From the cell containing the given text, extract its center point as [X, Y] coordinate. 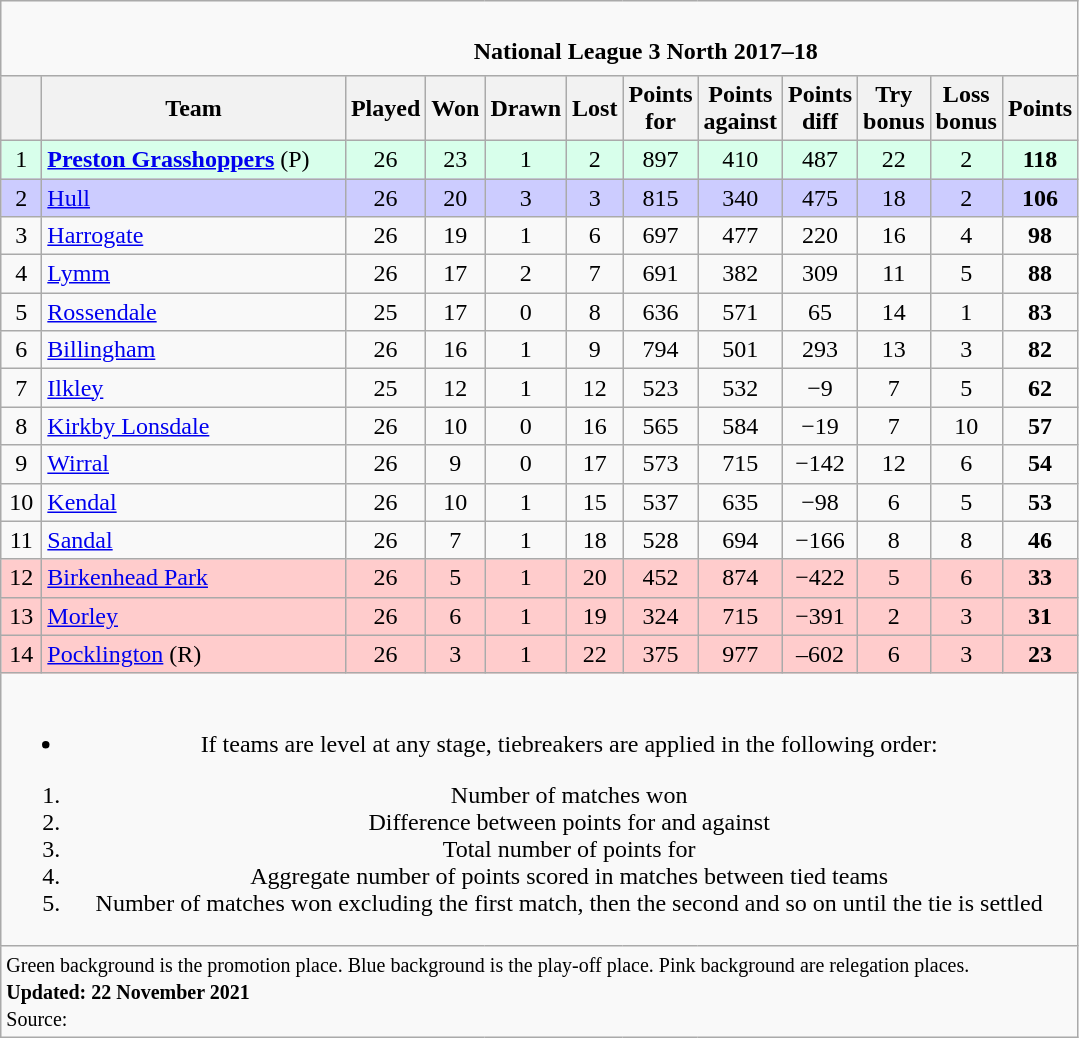
−19 [820, 426]
57 [1040, 426]
410 [740, 159]
220 [820, 236]
Hull [194, 197]
Points for [660, 108]
Lymm [194, 274]
54 [1040, 464]
Wirral [194, 464]
Kirkby Lonsdale [194, 426]
62 [1040, 388]
523 [660, 388]
452 [660, 578]
Harrogate [194, 236]
−422 [820, 578]
293 [820, 350]
Points [1040, 108]
−142 [820, 464]
82 [1040, 350]
487 [820, 159]
635 [740, 502]
340 [740, 197]
Pocklington (R) [194, 654]
Preston Grasshoppers (P) [194, 159]
Sandal [194, 540]
98 [1040, 236]
528 [660, 540]
Played [385, 108]
Drawn [526, 108]
897 [660, 159]
Morley [194, 616]
584 [740, 426]
477 [740, 236]
46 [1040, 540]
571 [740, 312]
Points against [740, 108]
Try bonus [894, 108]
565 [660, 426]
324 [660, 616]
874 [740, 578]
Kendal [194, 502]
15 [595, 502]
83 [1040, 312]
65 [820, 312]
33 [1040, 578]
375 [660, 654]
–602 [820, 654]
501 [740, 350]
Rossendale [194, 312]
−166 [820, 540]
Birkenhead Park [194, 578]
636 [660, 312]
Ilkley [194, 388]
794 [660, 350]
Won [456, 108]
382 [740, 274]
Points diff [820, 108]
475 [820, 197]
118 [1040, 159]
−9 [820, 388]
Team [194, 108]
Loss bonus [966, 108]
815 [660, 197]
532 [740, 388]
31 [1040, 616]
537 [660, 502]
Billingham [194, 350]
309 [820, 274]
−98 [820, 502]
88 [1040, 274]
−391 [820, 616]
53 [1040, 502]
573 [660, 464]
106 [1040, 197]
691 [660, 274]
697 [660, 236]
694 [740, 540]
Lost [595, 108]
977 [740, 654]
